Detect which cell encompasses the target text, then output its [x, y] center coordinate. 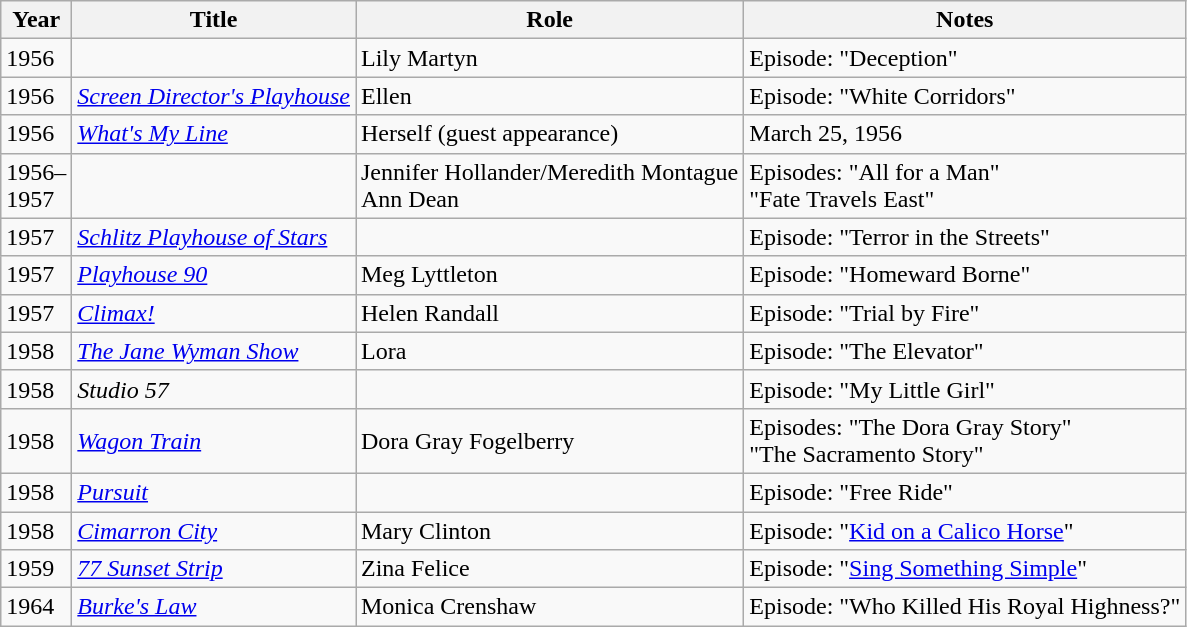
Dora Gray Fogelberry [550, 440]
Episodes: "The Dora Gray Story""The Sacramento Story" [965, 440]
Year [36, 20]
Notes [965, 20]
Episode: "White Corridors" [965, 96]
Role [550, 20]
Episode: "Homeward Borne" [965, 275]
Episode: "Kid on a Calico Horse" [965, 531]
1959 [36, 569]
Episode: "Sing Something Simple" [965, 569]
Episode: "Trial by Fire" [965, 313]
Studio 57 [214, 389]
Cimarron City [214, 531]
Episode: "Terror in the Streets" [965, 237]
Ellen [550, 96]
Playhouse 90 [214, 275]
Screen Director's Playhouse [214, 96]
Meg Lyttleton [550, 275]
1956–1957 [36, 186]
Helen Randall [550, 313]
Wagon Train [214, 440]
Title [214, 20]
Monica Crenshaw [550, 607]
1964 [36, 607]
Schlitz Playhouse of Stars [214, 237]
Burke's Law [214, 607]
Episode: "The Elevator" [965, 351]
Episode: "Free Ride" [965, 492]
Lily Martyn [550, 58]
Herself (guest appearance) [550, 134]
Jennifer Hollander/Meredith MontagueAnn Dean [550, 186]
What's My Line [214, 134]
77 Sunset Strip [214, 569]
Mary Clinton [550, 531]
Episode: "Deception" [965, 58]
Zina Felice [550, 569]
March 25, 1956 [965, 134]
Climax! [214, 313]
Lora [550, 351]
The Jane Wyman Show [214, 351]
Episode: "My Little Girl" [965, 389]
Episodes: "All for a Man""Fate Travels East" [965, 186]
Pursuit [214, 492]
Episode: "Who Killed His Royal Highness?" [965, 607]
